Locate the cell with the specified text and output its (X, Y) center coordinate. 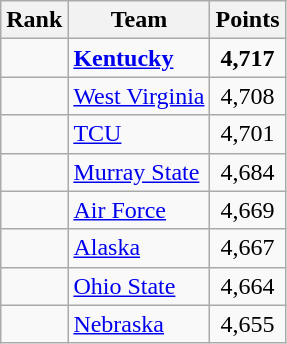
4,667 (248, 248)
West Virginia (139, 96)
Kentucky (139, 58)
Rank (34, 20)
Points (248, 20)
4,664 (248, 286)
4,717 (248, 58)
Murray State (139, 172)
Team (139, 20)
4,669 (248, 210)
Ohio State (139, 286)
4,684 (248, 172)
4,708 (248, 96)
Nebraska (139, 324)
Alaska (139, 248)
Air Force (139, 210)
TCU (139, 134)
4,655 (248, 324)
4,701 (248, 134)
